Extract the [x, y] coordinate from the center of the cell holding the provided text.  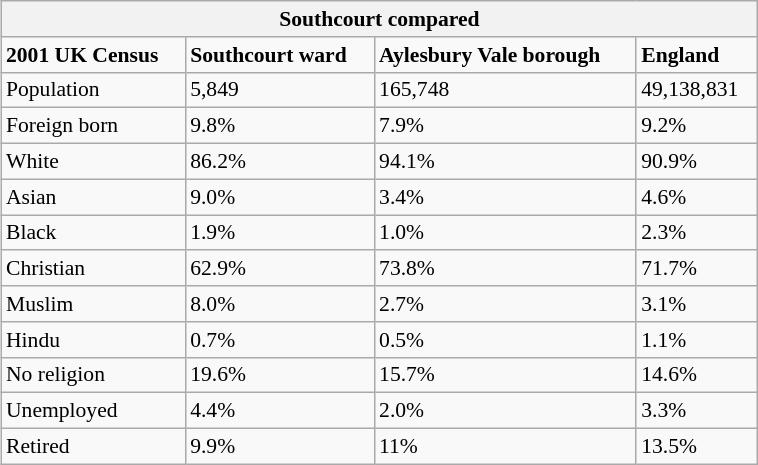
90.9% [697, 162]
Black [93, 233]
2.0% [505, 411]
11% [505, 447]
5,849 [280, 90]
1.9% [280, 233]
9.2% [697, 126]
94.1% [505, 162]
Unemployed [93, 411]
9.9% [280, 447]
White [93, 162]
19.6% [280, 375]
62.9% [280, 269]
Foreign born [93, 126]
9.0% [280, 197]
9.8% [280, 126]
165,748 [505, 90]
England [697, 55]
Retired [93, 447]
71.7% [697, 269]
3.1% [697, 304]
7.9% [505, 126]
No religion [93, 375]
Hindu [93, 340]
49,138,831 [697, 90]
0.7% [280, 340]
2001 UK Census [93, 55]
8.0% [280, 304]
2.7% [505, 304]
Christian [93, 269]
Population [93, 90]
73.8% [505, 269]
Aylesbury Vale borough [505, 55]
3.3% [697, 411]
13.5% [697, 447]
1.1% [697, 340]
Southcourt compared [380, 19]
Southcourt ward [280, 55]
2.3% [697, 233]
86.2% [280, 162]
0.5% [505, 340]
1.0% [505, 233]
Muslim [93, 304]
4.4% [280, 411]
3.4% [505, 197]
15.7% [505, 375]
Asian [93, 197]
4.6% [697, 197]
14.6% [697, 375]
